Extract the (x, y) coordinate from the center of the cell holding the provided text.  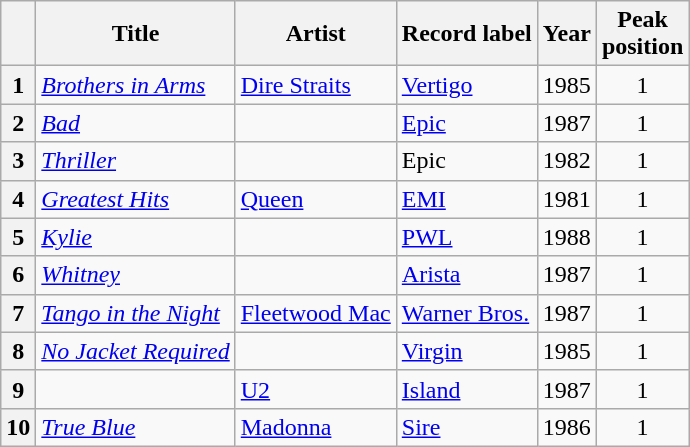
1982 (566, 161)
Greatest Hits (136, 199)
Year (566, 34)
8 (18, 351)
Fleetwood Mac (316, 313)
6 (18, 275)
Arista (466, 275)
True Blue (136, 427)
Tango in the Night (136, 313)
Bad (136, 123)
Island (466, 389)
Peakposition (642, 34)
2 (18, 123)
Madonna (316, 427)
Queen (316, 199)
Artist (316, 34)
U2 (316, 389)
Brothers in Arms (136, 85)
4 (18, 199)
10 (18, 427)
9 (18, 389)
5 (18, 237)
Vertigo (466, 85)
Sire (466, 427)
Title (136, 34)
Thriller (136, 161)
1988 (566, 237)
Warner Bros. (466, 313)
Kylie (136, 237)
EMI (466, 199)
PWL (466, 237)
7 (18, 313)
Record label (466, 34)
3 (18, 161)
No Jacket Required (136, 351)
Whitney (136, 275)
Virgin (466, 351)
1981 (566, 199)
Dire Straits (316, 85)
1986 (566, 427)
